Determine the (X, Y) coordinate at the center of the cell enclosing the given text.  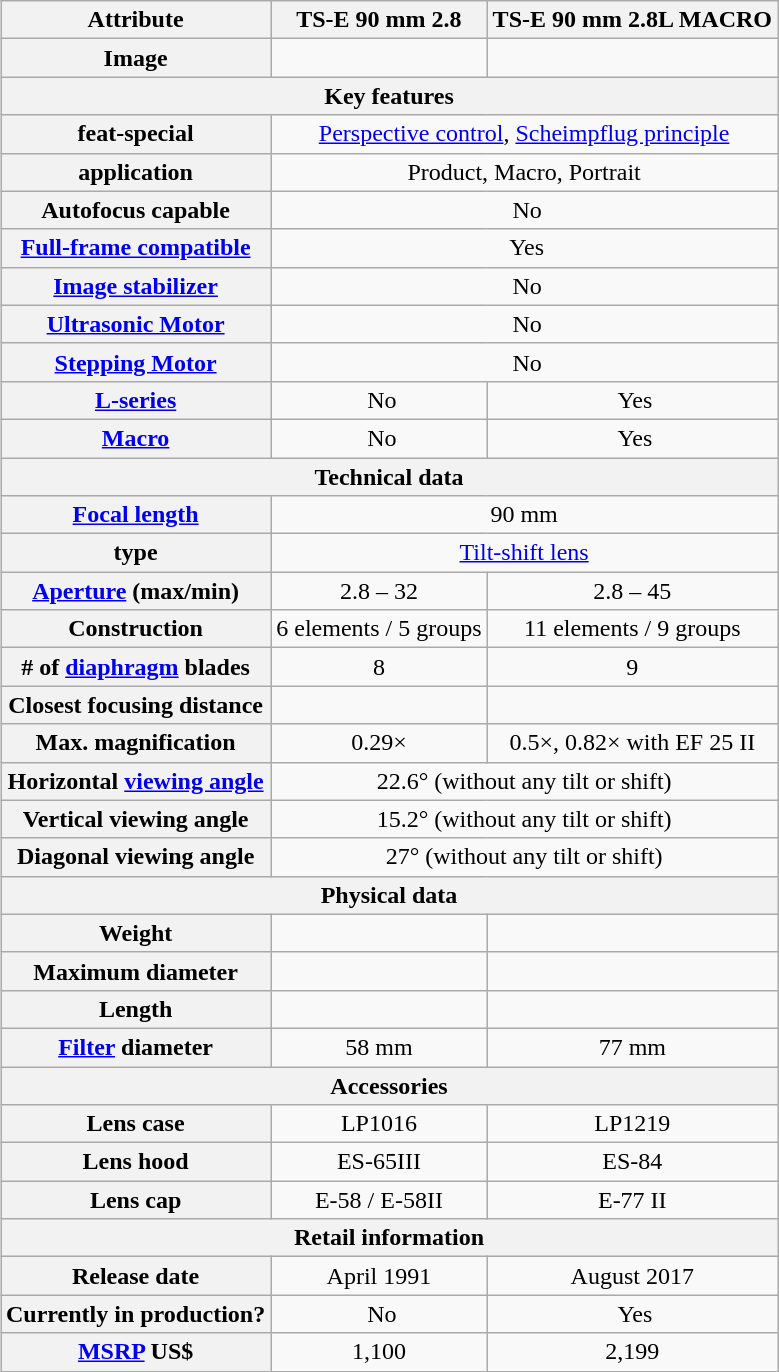
Ultrasonic Motor (135, 324)
August 2017 (632, 1276)
application (135, 172)
Full-frame compatible (135, 248)
MSRP US$ (135, 1352)
Perspective control, Scheimpflug principle (524, 134)
Closest focusing distance (135, 705)
# of diaphragm blades (135, 667)
Max. magnification (135, 743)
Tilt-shift lens (524, 553)
27° (without any tilt or shift) (524, 857)
22.6° (without any tilt or shift) (524, 781)
9 (632, 667)
Stepping Motor (135, 362)
15.2° (without any tilt or shift) (524, 819)
Horizontal viewing angle (135, 781)
TS-E 90 mm 2.8 (379, 20)
E-58 / E-58II (379, 1200)
E-77 II (632, 1200)
Lens cap (135, 1200)
Filter diameter (135, 1047)
Image (135, 58)
TS-E 90 mm 2.8L MACRO (632, 20)
0.5×, 0.82× with EF 25 II (632, 743)
Focal length (135, 515)
Attribute (135, 20)
Construction (135, 629)
1,100 (379, 1352)
LP1219 (632, 1124)
April 1991 (379, 1276)
Aperture (max/min) (135, 591)
Technical data (388, 477)
Physical data (388, 895)
2,199 (632, 1352)
6 elements / 5 groups (379, 629)
58 mm (379, 1047)
Macro (135, 438)
11 elements / 9 groups (632, 629)
Accessories (388, 1085)
Lens case (135, 1124)
Maximum diameter (135, 971)
feat-special (135, 134)
Length (135, 1009)
90 mm (524, 515)
77 mm (632, 1047)
Lens hood (135, 1162)
ES-84 (632, 1162)
type (135, 553)
2.8 – 45 (632, 591)
Key features (388, 96)
Release date (135, 1276)
2.8 – 32 (379, 591)
Currently in production? (135, 1314)
Autofocus capable (135, 210)
0.29× (379, 743)
Diagonal viewing angle (135, 857)
ES-65III (379, 1162)
Product, Macro, Portrait (524, 172)
LP1016 (379, 1124)
Retail information (388, 1238)
Image stabilizer (135, 286)
8 (379, 667)
L-series (135, 400)
Vertical viewing angle (135, 819)
Weight (135, 933)
